Return [X, Y] of the center of cell containing provided text 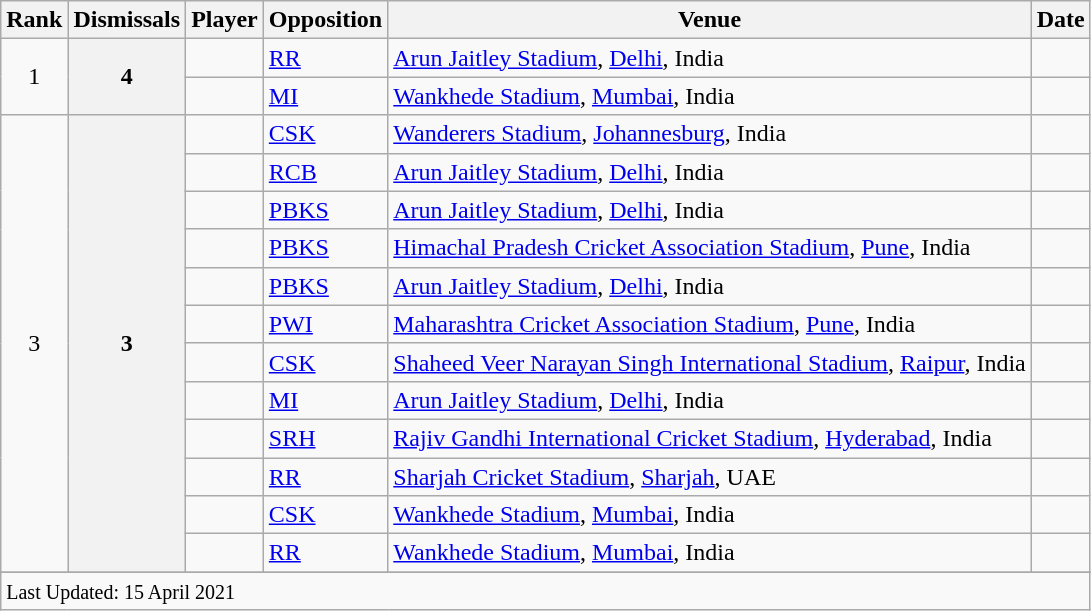
SRH [325, 438]
Rank [34, 20]
4 [127, 77]
Dismissals [127, 20]
Venue [710, 20]
Rajiv Gandhi International Cricket Stadium, Hyderabad, India [710, 438]
PWI [325, 324]
RCB [325, 172]
Himachal Pradesh Cricket Association Stadium, Pune, India [710, 248]
Shaheed Veer Narayan Singh International Stadium, Raipur, India [710, 362]
Player [225, 20]
Maharashtra Cricket Association Stadium, Pune, India [710, 324]
Sharjah Cricket Stadium, Sharjah, UAE [710, 477]
Wanderers Stadium, Johannesburg, India [710, 134]
Last Updated: 15 April 2021 [546, 591]
Date [1060, 20]
Opposition [325, 20]
1 [34, 77]
